Output the (X, Y) coordinate of the center of the cell containing the given text.  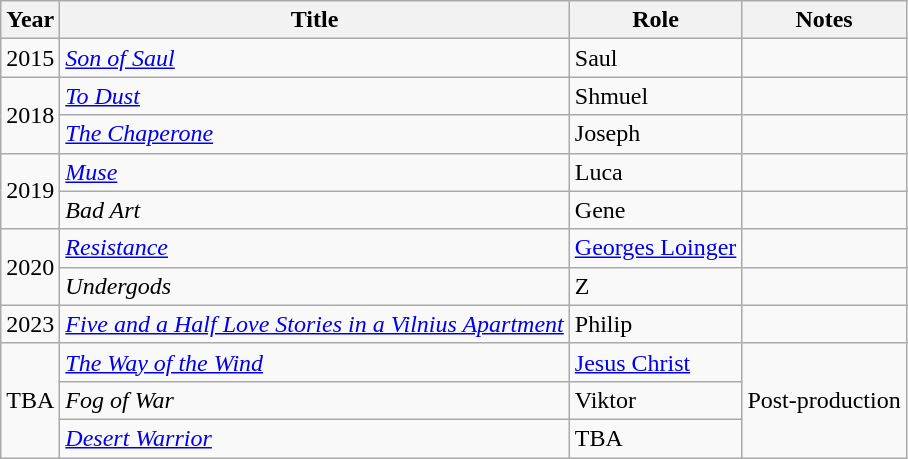
Undergods (314, 286)
Five and a Half Love Stories in a Vilnius Apartment (314, 324)
2018 (30, 115)
Desert Warrior (314, 438)
2023 (30, 324)
Son of Saul (314, 58)
Muse (314, 172)
Fog of War (314, 400)
Philip (656, 324)
Resistance (314, 248)
Notes (824, 20)
Role (656, 20)
Year (30, 20)
Gene (656, 210)
Joseph (656, 134)
2015 (30, 58)
Shmuel (656, 96)
Saul (656, 58)
Luca (656, 172)
Post-production (824, 400)
Georges Loinger (656, 248)
The Chaperone (314, 134)
Jesus Christ (656, 362)
2019 (30, 191)
Title (314, 20)
Viktor (656, 400)
The Way of the Wind (314, 362)
Z (656, 286)
To Dust (314, 96)
2020 (30, 267)
Bad Art (314, 210)
